Find where the given text appears and provide that cell's center as (X, Y) coordinate. 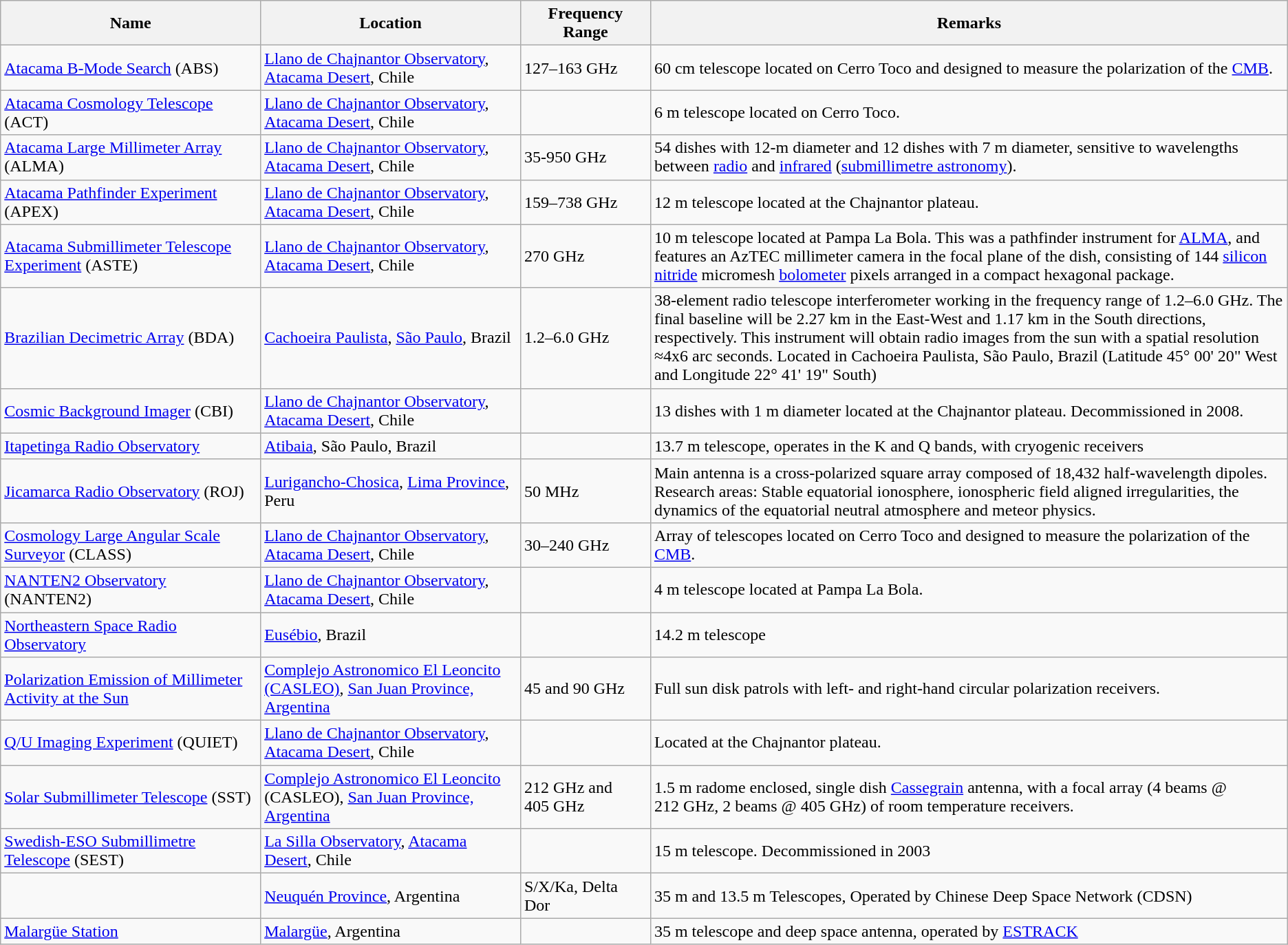
Array of telescopes located on Cerro Toco and designed to measure the polarization of the CMB. (969, 545)
Atacama Cosmology Telescope (ACT) (131, 113)
Atacama B-Mode Search (ABS) (131, 67)
13 dishes with 1 m diameter located at the Chajnantor plateau. Decommissioned in 2008. (969, 410)
30–240 GHz (585, 545)
60 cm telescope located on Cerro Toco and designed to measure the polarization of the CMB. (969, 67)
Solar Submillimeter Telescope (SST) (131, 797)
50 MHz (585, 491)
1.2–6.0 GHz (585, 338)
4 m telescope located at Pampa La Bola. (969, 589)
127–163 GHz (585, 67)
Cosmic Background Imager (CBI) (131, 410)
15 m telescope. Decommissioned in 2003 (969, 851)
35 m telescope and deep space antenna, operated by ESTRACK (969, 931)
212 GHz and 405 GHz (585, 797)
NANTEN2 Observatory (NANTEN2) (131, 589)
14.2 m telescope (969, 635)
Location (391, 23)
Located at the Chajnantor plateau. (969, 743)
Itapetinga Radio Observatory (131, 446)
S/X/Ka, Delta Dor (585, 896)
Brazilian Decimetric Array (BDA) (131, 338)
Malargüe Station (131, 931)
Remarks (969, 23)
35 m and 13.5 m Telescopes, Operated by Chinese Deep Space Network (CDSN) (969, 896)
159–738 GHz (585, 202)
Polarization Emission of Millimeter Activity at the Sun (131, 689)
6 m telescope located on Cerro Toco. (969, 113)
Lurigancho-Chosica, Lima Province, Peru (391, 491)
Atibaia, São Paulo, Brazil (391, 446)
Swedish-ESO Submillimetre Telescope (SEST) (131, 851)
Name (131, 23)
45 and 90 GHz (585, 689)
Frequency Range (585, 23)
Cosmology Large Angular Scale Surveyor (CLASS) (131, 545)
1.5 m radome enclosed, single dish Cassegrain antenna, with a focal array (4 beams @ 212 GHz, 2 beams @ 405 GHz) of room temperature receivers. (969, 797)
Northeastern Space Radio Observatory (131, 635)
Atacama Submillimeter Telescope Experiment (ASTE) (131, 256)
Atacama Large Millimeter Array (ALMA) (131, 157)
Atacama Pathfinder Experiment (APEX) (131, 202)
35-950 GHz (585, 157)
13.7 m telescope, operates in the K and Q bands, with cryogenic receivers (969, 446)
Malargüe, Argentina (391, 931)
Eusébio, Brazil (391, 635)
12 m telescope located at the Chajnantor plateau. (969, 202)
Cachoeira Paulista, São Paulo, Brazil (391, 338)
Q/U Imaging Experiment (QUIET) (131, 743)
270 GHz (585, 256)
54 dishes with 12-m diameter and 12 dishes with 7 m diameter, sensitive to wavelengths between radio and infrared (submillimetre astronomy). (969, 157)
Jicamarca Radio Observatory (ROJ) (131, 491)
La Silla Observatory, Atacama Desert, Chile (391, 851)
Full sun disk patrols with left- and right-hand circular polarization receivers. (969, 689)
Neuquén Province, Argentina (391, 896)
